Output the [x, y] coordinate of the center of the cell containing the given text.  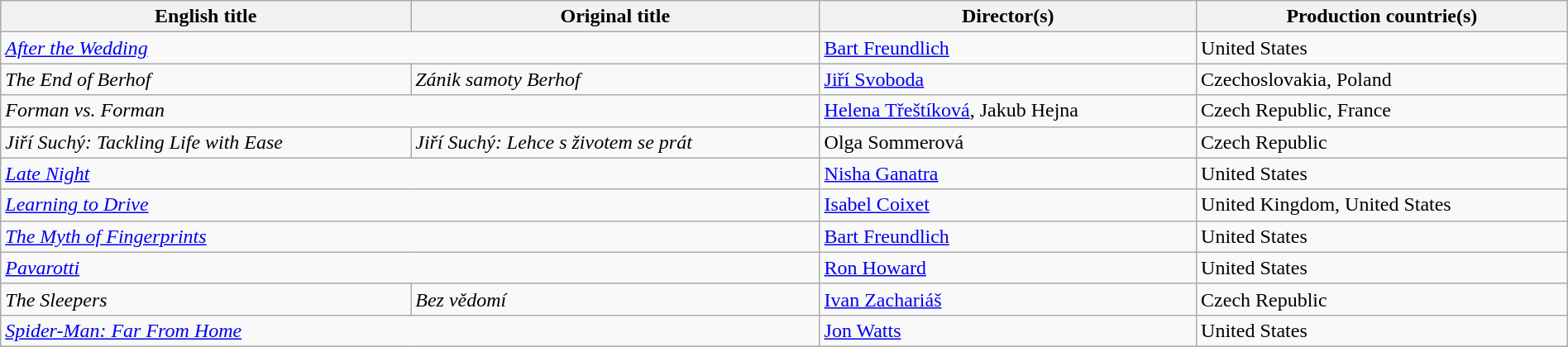
Isabel Coixet [1008, 205]
The End of Berhof [206, 79]
Pavarotti [410, 268]
Jiří Svoboda [1008, 79]
The Sleepers [206, 299]
Learning to Drive [410, 205]
United Kingdom, United States [1383, 205]
Ron Howard [1008, 268]
Bez vědomí [615, 299]
Production countrie(s) [1383, 17]
Spider-Man: Far From Home [410, 330]
Forman vs. Forman [410, 111]
Ivan Zachariáš [1008, 299]
Czechoslovakia, Poland [1383, 79]
Late Night [410, 173]
Director(s) [1008, 17]
Nisha Ganatra [1008, 173]
After the Wedding [410, 48]
The Myth of Fingerprints [410, 236]
English title [206, 17]
Olga Sommerová [1008, 142]
Helena Třeštíková, Jakub Hejna [1008, 111]
Original title [615, 17]
Jiří Suchý: Lehce s životem se prát [615, 142]
Jon Watts [1008, 330]
Czech Republic, France [1383, 111]
Jiří Suchý: Tackling Life with Ease [206, 142]
Zánik samoty Berhof [615, 79]
